Determine the (x, y) coordinate at the center of the cell enclosing the given text.  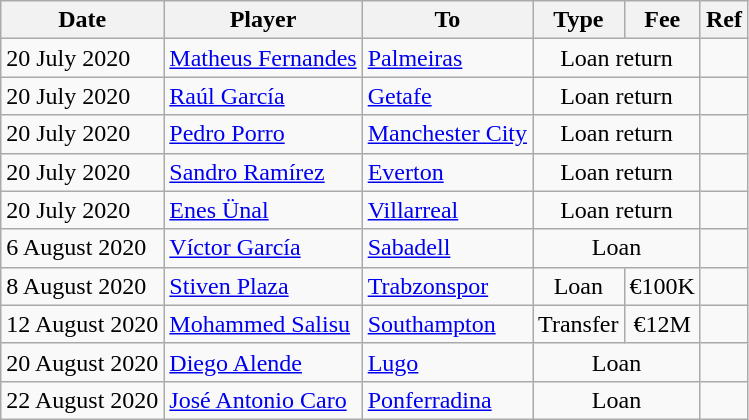
€100K (662, 286)
Palmeiras (447, 58)
Matheus Fernandes (263, 58)
12 August 2020 (82, 324)
Víctor García (263, 248)
Trabzonspor (447, 286)
Diego Alende (263, 362)
Southampton (447, 324)
Villarreal (447, 210)
Stiven Plaza (263, 286)
Pedro Porro (263, 134)
6 August 2020 (82, 248)
Raúl García (263, 96)
Ref (724, 20)
To (447, 20)
Player (263, 20)
Sabadell (447, 248)
Everton (447, 172)
Type (579, 20)
Manchester City (447, 134)
€12M (662, 324)
Fee (662, 20)
José Antonio Caro (263, 400)
Getafe (447, 96)
22 August 2020 (82, 400)
Lugo (447, 362)
Ponferradina (447, 400)
20 August 2020 (82, 362)
Date (82, 20)
Transfer (579, 324)
Sandro Ramírez (263, 172)
Mohammed Salisu (263, 324)
8 August 2020 (82, 286)
Enes Ünal (263, 210)
